Determine the [x, y] coordinate at the center of the cell enclosing the given text.  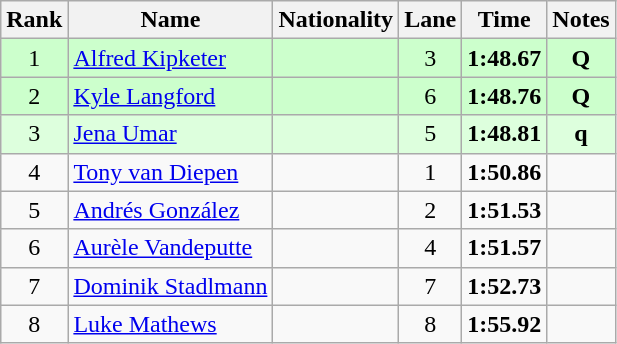
Aurèle Vandeputte [170, 248]
1:52.73 [504, 286]
Tony van Diepen [170, 172]
Alfred Kipketer [170, 58]
1:48.81 [504, 134]
Jena Umar [170, 134]
Kyle Langford [170, 96]
Andrés González [170, 210]
1:50.86 [504, 172]
1:51.53 [504, 210]
Rank [34, 20]
Name [170, 20]
1:51.57 [504, 248]
Luke Mathews [170, 324]
q [581, 134]
1:55.92 [504, 324]
Notes [581, 20]
Lane [430, 20]
Nationality [336, 20]
1:48.67 [504, 58]
1:48.76 [504, 96]
Time [504, 20]
Dominik Stadlmann [170, 286]
